Return [x, y] of the center of cell containing provided text 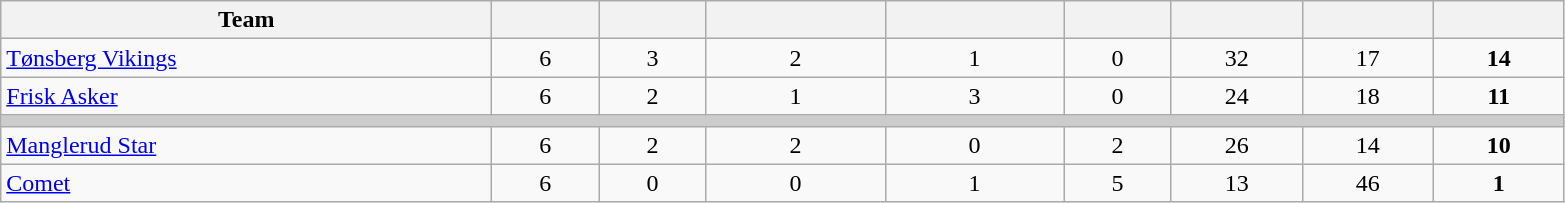
10 [1498, 145]
Manglerud Star [246, 145]
18 [1368, 96]
Comet [246, 183]
26 [1236, 145]
13 [1236, 183]
5 [1118, 183]
32 [1236, 58]
24 [1236, 96]
Team [246, 20]
Tønsberg Vikings [246, 58]
Frisk Asker [246, 96]
46 [1368, 183]
17 [1368, 58]
11 [1498, 96]
